Return [X, Y] of the center of cell containing provided text 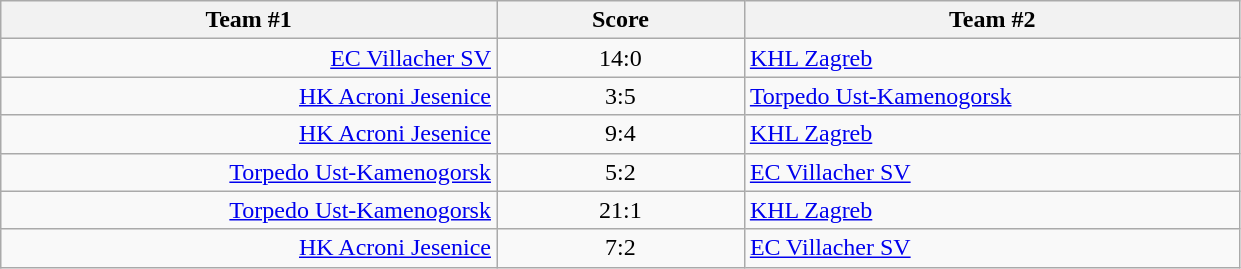
21:1 [620, 210]
5:2 [620, 172]
7:2 [620, 248]
Score [620, 20]
Team #1 [249, 20]
Team #2 [992, 20]
14:0 [620, 58]
9:4 [620, 134]
3:5 [620, 96]
